Return the [x, y] coordinate for the center point of the cell that contains the specified text.  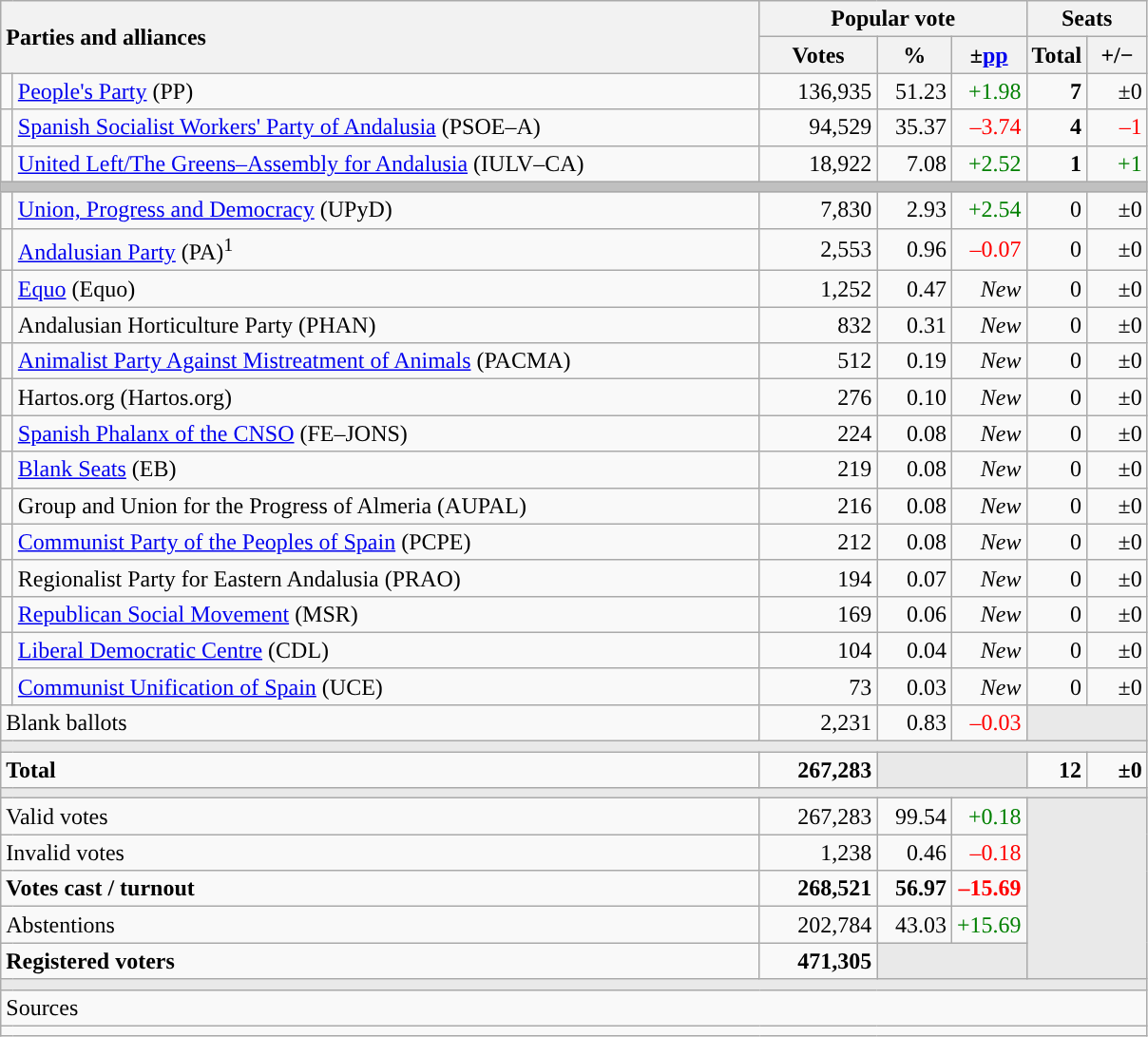
Blank Seats (EB) [386, 470]
7 [1057, 91]
202,784 [818, 925]
0.31 [914, 325]
216 [818, 506]
Liberal Democratic Centre (CDL) [386, 650]
Communist Party of the Peoples of Spain (PCPE) [386, 542]
0.10 [914, 397]
51.23 [914, 91]
People's Party (PP) [386, 91]
94,529 [818, 127]
Valid votes [380, 816]
1 [1057, 163]
0.06 [914, 614]
Group and Union for the Progress of Almeria (AUPAL) [386, 506]
Andalusian Party (PA)1 [386, 249]
35.37 [914, 127]
Popular vote [893, 19]
Parties and alliances [380, 37]
0.19 [914, 361]
471,305 [818, 961]
United Left/The Greens–Assembly for Andalusia (IULV–CA) [386, 163]
212 [818, 542]
0.04 [914, 650]
512 [818, 361]
0.46 [914, 853]
18,922 [818, 163]
–1 [1118, 127]
2,231 [818, 722]
219 [818, 470]
2.93 [914, 210]
1,238 [818, 853]
56.97 [914, 889]
Votes cast / turnout [380, 889]
Spanish Socialist Workers' Party of Andalusia (PSOE–A) [386, 127]
Republican Social Movement (MSR) [386, 614]
0.83 [914, 722]
Animalist Party Against Mistreatment of Animals (PACMA) [386, 361]
Equo (Equo) [386, 289]
–0.07 [988, 249]
0.03 [914, 686]
+2.52 [988, 163]
99.54 [914, 816]
43.03 [914, 925]
–15.69 [988, 889]
276 [818, 397]
±pp [988, 55]
12 [1057, 770]
+2.54 [988, 210]
Andalusian Horticulture Party (PHAN) [386, 325]
0.07 [914, 578]
+/− [1118, 55]
Abstentions [380, 925]
194 [818, 578]
Sources [574, 1008]
–0.18 [988, 853]
224 [818, 433]
0.47 [914, 289]
% [914, 55]
Regionalist Party for Eastern Andalusia (PRAO) [386, 578]
Seats [1087, 19]
Communist Unification of Spain (UCE) [386, 686]
Union, Progress and Democracy (UPyD) [386, 210]
169 [818, 614]
–0.03 [988, 722]
2,553 [818, 249]
Hartos.org (Hartos.org) [386, 397]
104 [818, 650]
0.96 [914, 249]
+1 [1118, 163]
268,521 [818, 889]
7.08 [914, 163]
Votes [818, 55]
+0.18 [988, 816]
Spanish Phalanx of the CNSO (FE–JONS) [386, 433]
+1.98 [988, 91]
136,935 [818, 91]
Registered voters [380, 961]
–3.74 [988, 127]
7,830 [818, 210]
Invalid votes [380, 853]
832 [818, 325]
1,252 [818, 289]
73 [818, 686]
Blank ballots [380, 722]
+15.69 [988, 925]
4 [1057, 127]
